From the cell containing the given text, extract its center point as (x, y) coordinate. 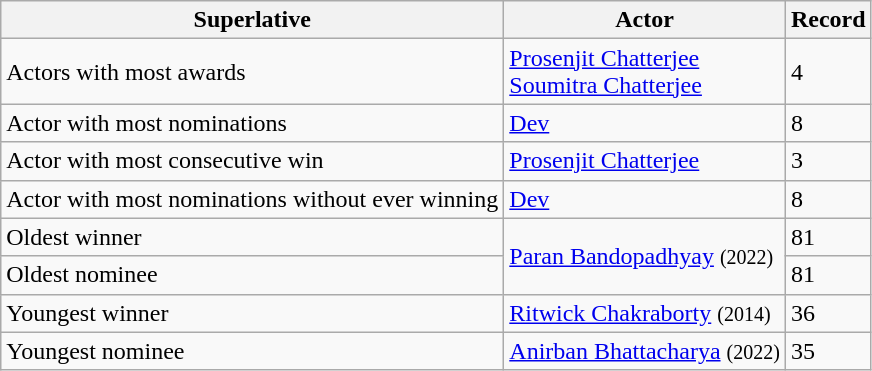
Actors with most awards (252, 72)
4 (828, 72)
Oldest winner (252, 237)
Actor with most nominations (252, 123)
Anirban Bhattacharya (2022) (645, 351)
Actor with most consecutive win (252, 161)
Ritwick Chakraborty (2014) (645, 313)
Superlative (252, 20)
Actor (645, 20)
3 (828, 161)
Youngest nominee (252, 351)
Oldest nominee (252, 275)
Youngest winner (252, 313)
Actor with most nominations without ever winning (252, 199)
Record (828, 20)
Paran Bandopadhyay (2022) (645, 256)
Prosenjit Chatterjee Soumitra Chatterjee (645, 72)
Prosenjit Chatterjee (645, 161)
35 (828, 351)
36 (828, 313)
